Determine the [x, y] coordinate at the center of the cell enclosing the given text.  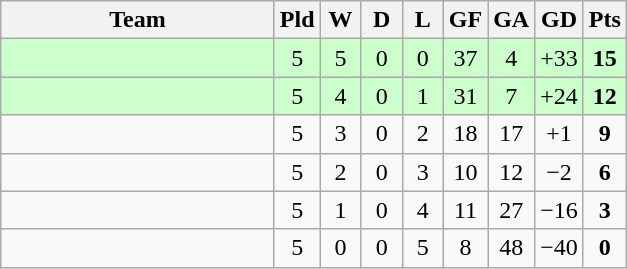
−40 [560, 248]
Pld [297, 20]
31 [465, 96]
+24 [560, 96]
−16 [560, 210]
9 [604, 134]
+1 [560, 134]
GF [465, 20]
17 [512, 134]
D [382, 20]
27 [512, 210]
6 [604, 172]
Pts [604, 20]
8 [465, 248]
W [340, 20]
15 [604, 58]
Team [138, 20]
11 [465, 210]
GD [560, 20]
L [422, 20]
48 [512, 248]
−2 [560, 172]
7 [512, 96]
18 [465, 134]
37 [465, 58]
+33 [560, 58]
GA [512, 20]
10 [465, 172]
